Identify which cell holds the provided text, then report its (X, Y) central coordinate. 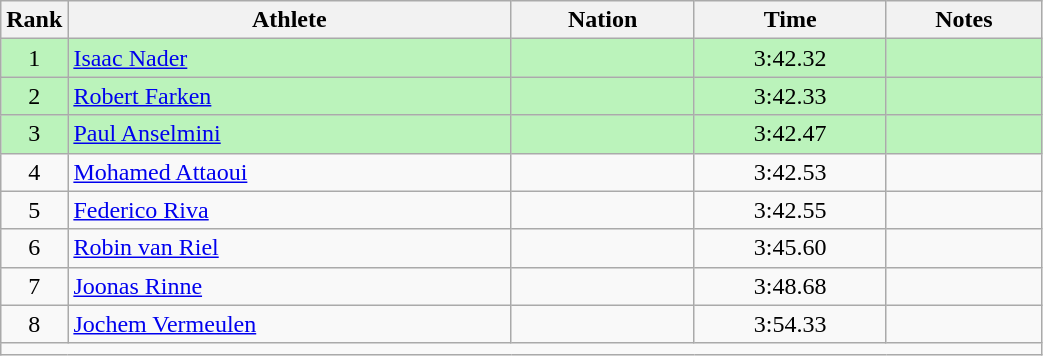
7 (34, 286)
8 (34, 324)
Federico Riva (290, 210)
3:42.47 (790, 134)
Nation (603, 20)
1 (34, 58)
Mohamed Attaoui (290, 172)
3 (34, 134)
3:42.53 (790, 172)
2 (34, 96)
Joonas Rinne (290, 286)
6 (34, 248)
3:54.33 (790, 324)
Rank (34, 20)
3:48.68 (790, 286)
3:42.33 (790, 96)
Isaac Nader (290, 58)
Robert Farken (290, 96)
5 (34, 210)
3:45.60 (790, 248)
4 (34, 172)
Paul Anselmini (290, 134)
3:42.32 (790, 58)
Time (790, 20)
Jochem Vermeulen (290, 324)
Athlete (290, 20)
3:42.55 (790, 210)
Notes (964, 20)
Robin van Riel (290, 248)
